Identify which cell holds the provided text, then report its (x, y) central coordinate. 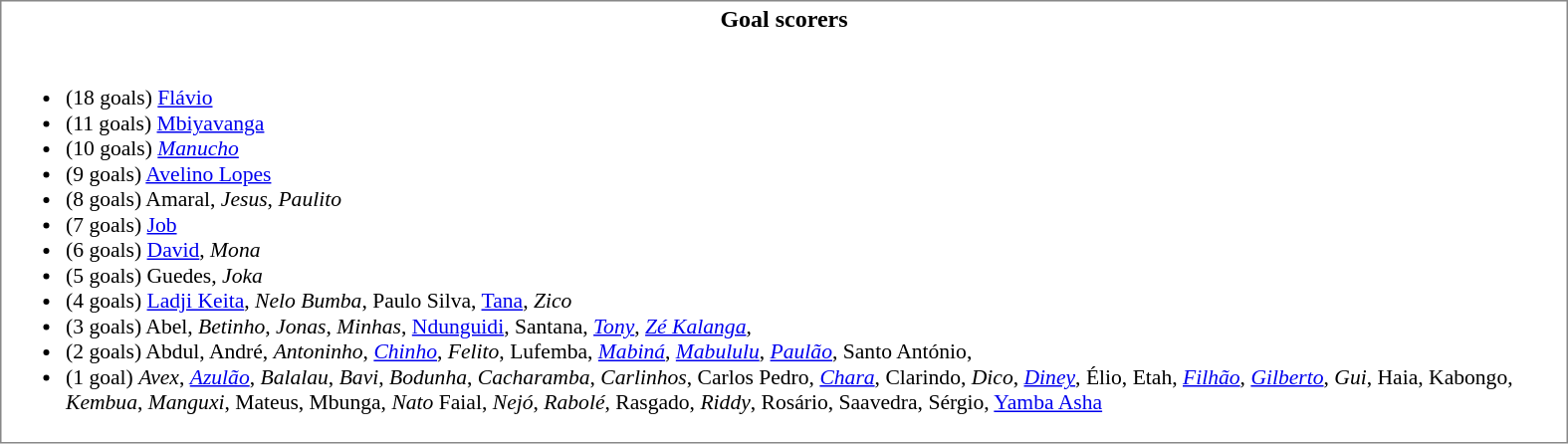
Goal scorers (784, 19)
